Find where the given text appears and provide that cell's center as [X, Y] coordinate. 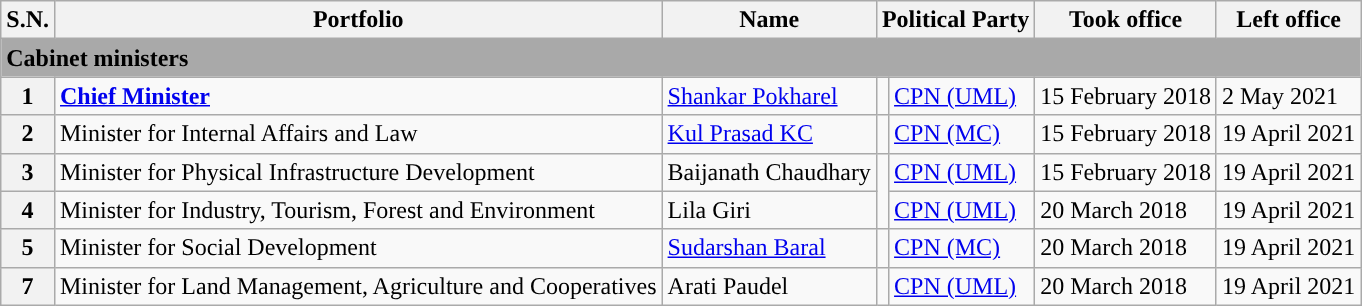
3 [28, 172]
Took office [1126, 20]
Lila Giri [769, 210]
2 [28, 134]
Portfolio [358, 20]
Minister for Internal Affairs and Law [358, 134]
Minister for Physical Infrastructure Development [358, 172]
Sudarshan Baral [769, 248]
S.N. [28, 20]
Left office [1288, 20]
Kul Prasad KC [769, 134]
Chief Minister [358, 96]
Political Party [955, 20]
Cabinet ministers [681, 58]
1 [28, 96]
Shankar Pokharel [769, 96]
Minister for Social Development [358, 248]
4 [28, 210]
Arati Paudel [769, 286]
7 [28, 286]
2 May 2021 [1288, 96]
Minister for Industry, Tourism, Forest and Environment [358, 210]
Minister for Land Management, Agriculture and Cooperatives [358, 286]
Baijanath Chaudhary [769, 172]
Name [769, 20]
5 [28, 248]
